From the cell containing the given text, extract its center point as (X, Y) coordinate. 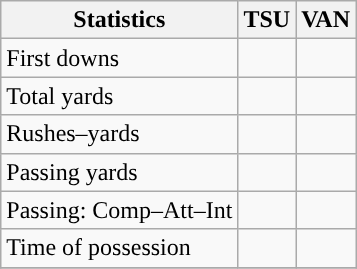
First downs (120, 58)
VAN (326, 20)
Passing yards (120, 172)
Statistics (120, 20)
Time of possession (120, 248)
Passing: Comp–Att–Int (120, 210)
TSU (267, 20)
Total yards (120, 96)
Rushes–yards (120, 134)
